Determine the [x, y] coordinate at the center of the cell enclosing the given text.  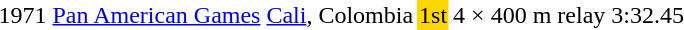
Pan American Games [156, 15]
Cali, Colombia [340, 15]
1st [434, 15]
4 × 400 m relay [530, 15]
